Detect which cell encompasses the target text, then output its (x, y) center coordinate. 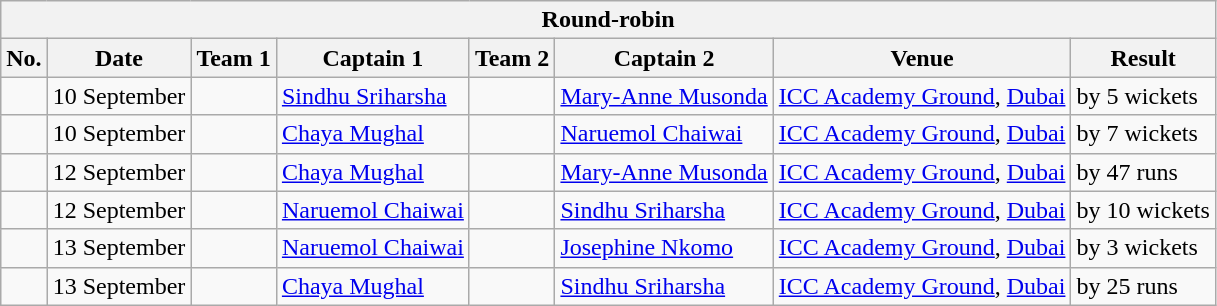
Team 1 (234, 58)
by 25 runs (1143, 286)
by 47 runs (1143, 172)
by 10 wickets (1143, 210)
Captain 1 (372, 58)
Captain 2 (664, 58)
Venue (922, 58)
Team 2 (512, 58)
Round-robin (608, 20)
Result (1143, 58)
Josephine Nkomo (664, 248)
by 3 wickets (1143, 248)
by 5 wickets (1143, 96)
by 7 wickets (1143, 134)
Date (119, 58)
No. (24, 58)
